Locate the cell with the specified text and output its (X, Y) center coordinate. 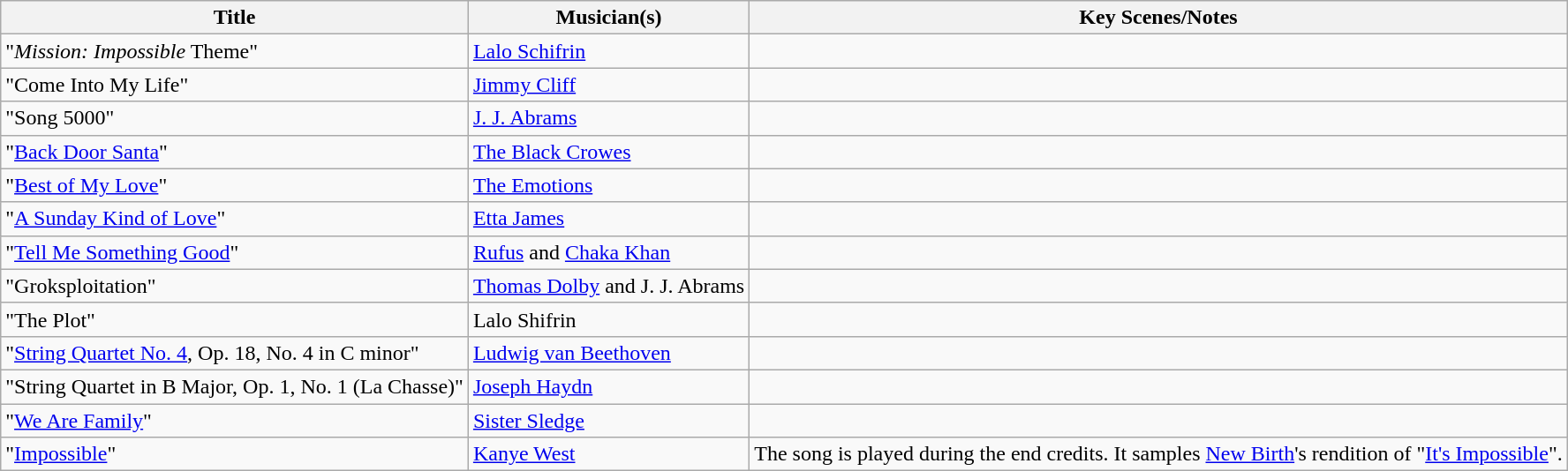
Rufus and Chaka Khan (608, 252)
Lalo Schifrin (608, 51)
"String Quartet No. 4, Op. 18, No. 4 in C minor" (235, 353)
"Back Door Santa" (235, 152)
Jimmy Cliff (608, 85)
Lalo Shifrin (608, 319)
Thomas Dolby and J. J. Abrams (608, 286)
"A Sunday Kind of Love" (235, 219)
The Black Crowes (608, 152)
The Emotions (608, 185)
Key Scenes/Notes (1158, 18)
"Impossible" (235, 454)
"We Are Family" (235, 421)
"Best of My Love" (235, 185)
"Groksploitation" (235, 286)
The song is played during the end credits. It samples New Birth's rendition of "It's Impossible". (1158, 454)
"Tell Me Something Good" (235, 252)
"Song 5000" (235, 118)
J. J. Abrams (608, 118)
Joseph Haydn (608, 386)
"String Quartet in B Major, Op. 1, No. 1 (La Chasse)" (235, 386)
Title (235, 18)
"Mission: Impossible Theme" (235, 51)
Kanye West (608, 454)
Sister Sledge (608, 421)
"Come Into My Life" (235, 85)
Musician(s) (608, 18)
Etta James (608, 219)
Ludwig van Beethoven (608, 353)
"The Plot" (235, 319)
